From the cell containing the given text, extract its center point as [x, y] coordinate. 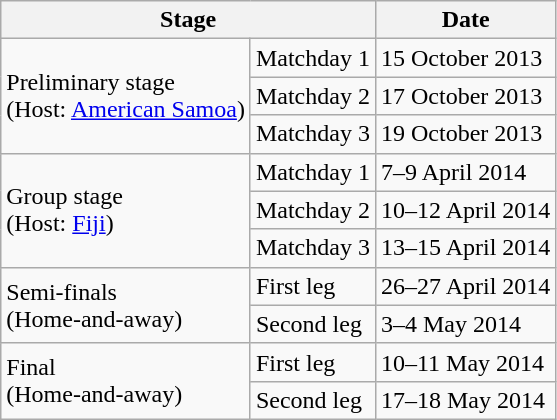
15 October 2013 [465, 58]
Group stage(Host: Fiji) [126, 210]
3–4 May 2014 [465, 324]
Date [465, 20]
17 October 2013 [465, 96]
Preliminary stage(Host: American Samoa) [126, 96]
10–11 May 2014 [465, 362]
Stage [188, 20]
13–15 April 2014 [465, 248]
Final(Home-and-away) [126, 381]
19 October 2013 [465, 134]
26–27 April 2014 [465, 286]
7–9 April 2014 [465, 172]
Semi-finals(Home-and-away) [126, 305]
17–18 May 2014 [465, 400]
10–12 April 2014 [465, 210]
